From the cell containing the given text, extract its center point as [x, y] coordinate. 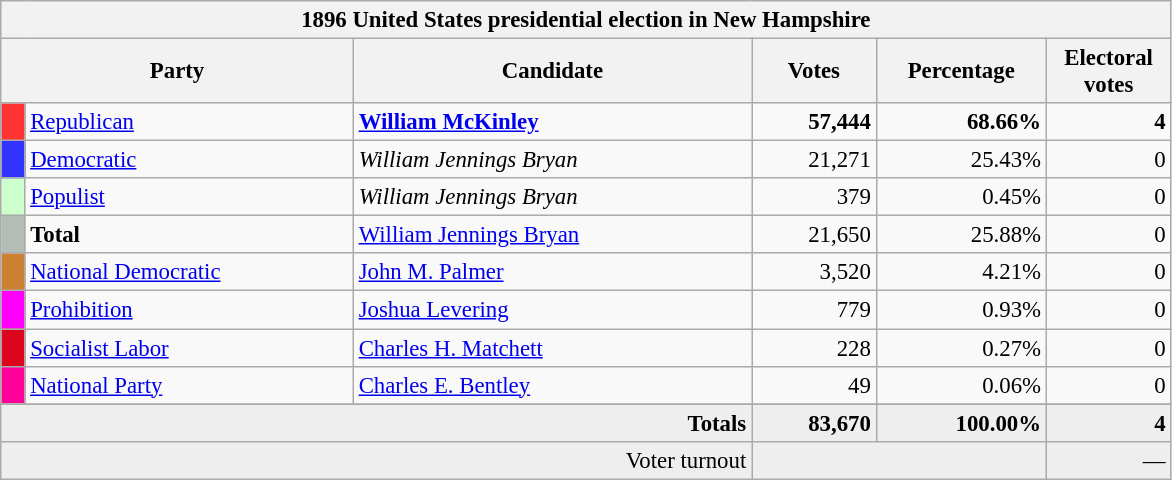
49 [814, 385]
21,650 [814, 235]
Republican [189, 122]
0.27% [961, 348]
National Democratic [189, 273]
83,670 [814, 423]
Democratic [189, 160]
0.06% [961, 385]
3,520 [814, 273]
— [1108, 460]
Socialist Labor [189, 348]
100.00% [961, 423]
John M. Palmer [552, 273]
0.45% [961, 197]
Electoral votes [1108, 72]
Voter turnout [376, 460]
228 [814, 348]
Populist [189, 197]
Votes [814, 72]
Charles E. Bentley [552, 385]
Totals [376, 423]
57,444 [814, 122]
Joshua Levering [552, 310]
National Party [189, 385]
21,271 [814, 160]
1896 United States presidential election in New Hampshire [586, 20]
4.21% [961, 273]
William McKinley [552, 122]
379 [814, 197]
779 [814, 310]
Party [178, 72]
Charles H. Matchett [552, 348]
25.43% [961, 160]
Total [189, 235]
0.93% [961, 310]
25.88% [961, 235]
Prohibition [189, 310]
Percentage [961, 72]
Candidate [552, 72]
68.66% [961, 122]
